Locate the cell with the specified text and output its (X, Y) center coordinate. 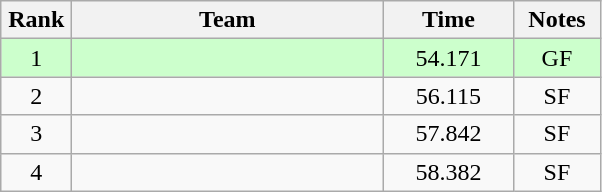
Time (448, 20)
54.171 (448, 58)
GF (557, 58)
58.382 (448, 172)
56.115 (448, 96)
Rank (36, 20)
2 (36, 96)
57.842 (448, 134)
4 (36, 172)
3 (36, 134)
1 (36, 58)
Team (228, 20)
Notes (557, 20)
